Pinpoint the cell where the given text exists, returning its [x, y] midpoint coordinate. 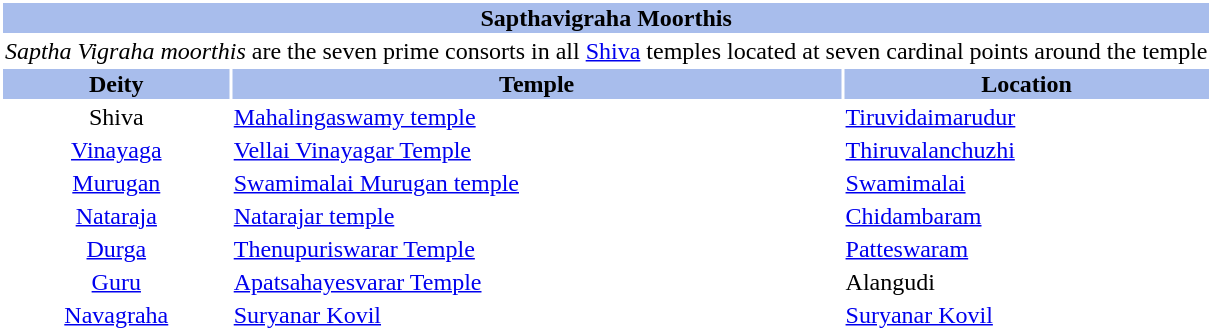
Temple [536, 84]
Alangudi [1026, 282]
Swamimalai [1026, 183]
Mahalingaswamy temple [536, 117]
Saptha Vigraha moorthis are the seven prime consorts in all Shiva temples located at seven cardinal points around the temple [606, 51]
Swamimalai Murugan temple [536, 183]
Apatsahayesvarar Temple [536, 282]
Sapthavigraha Moorthis [606, 18]
Deity [116, 84]
Vellai Vinayagar Temple [536, 150]
Vinayaga [116, 150]
Nataraja [116, 216]
Guru [116, 282]
Navagraha [116, 315]
Location [1026, 84]
Murugan [116, 183]
Thiruvalanchuzhi [1026, 150]
Natarajar temple [536, 216]
Tiruvidaimarudur [1026, 117]
Chidambaram [1026, 216]
Shiva [116, 117]
Patteswaram [1026, 249]
Thenupuriswarar Temple [536, 249]
Durga [116, 249]
